Output the [x, y] coordinate of the center of the cell containing the given text.  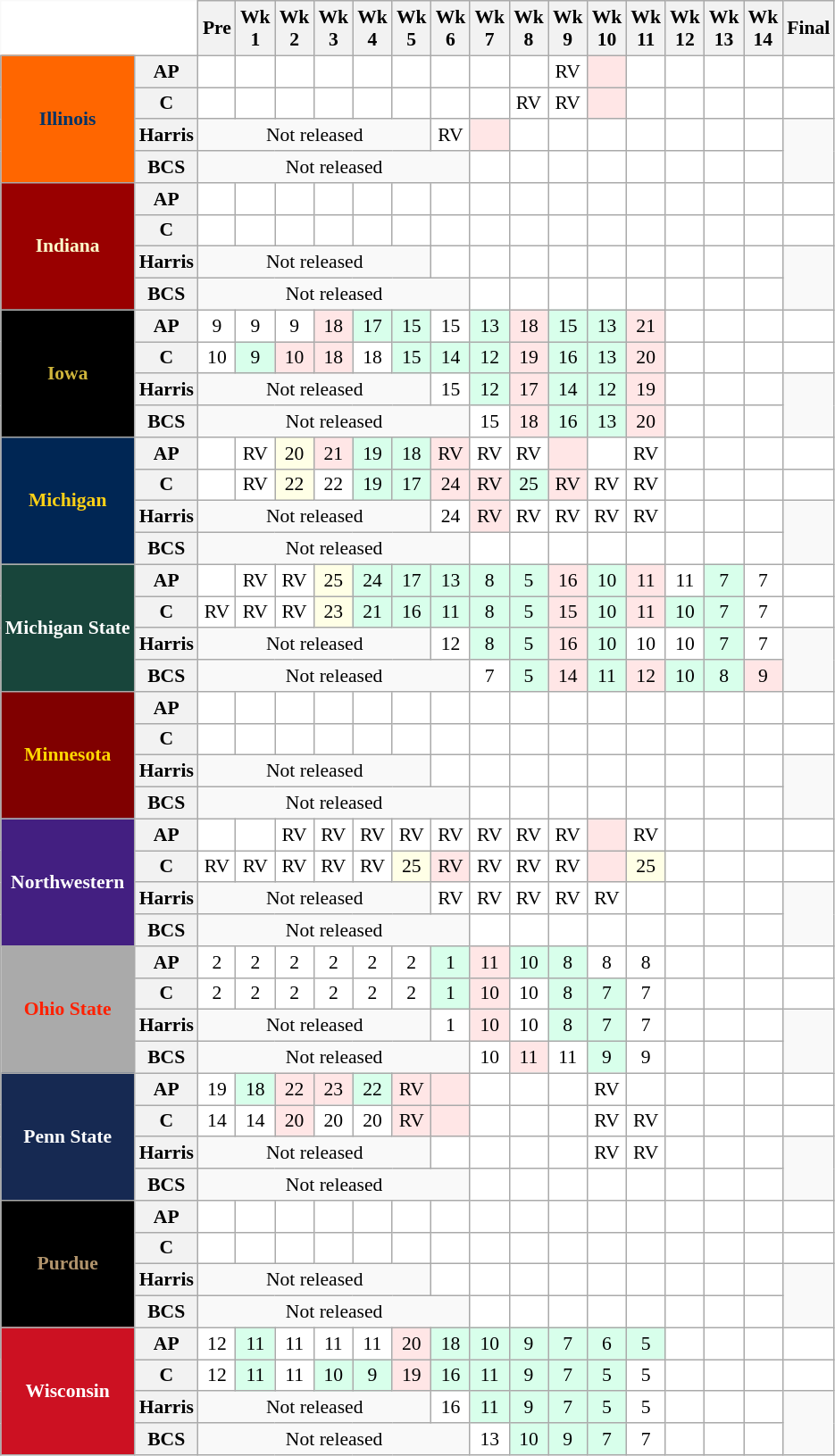
Indiana [68, 246]
Wk14 [763, 29]
Wk8 [529, 29]
Wisconsin [68, 1391]
Wk4 [372, 29]
Wk10 [607, 29]
Ohio State [68, 1010]
Wk11 [646, 29]
Purdue [68, 1264]
Final [808, 29]
Wk13 [724, 29]
Wk6 [451, 29]
Illinois [68, 119]
Wk5 [412, 29]
Wk3 [333, 29]
Wk2 [295, 29]
Wk7 [489, 29]
Wk12 [685, 29]
Wk1 [255, 29]
Michigan [68, 501]
Michigan State [68, 628]
Iowa [68, 373]
Pre [217, 29]
Minnesota [68, 755]
Wk9 [568, 29]
Penn State [68, 1136]
6 [607, 1344]
Northwestern [68, 882]
